Output the (x, y) coordinate of the center of the cell containing the given text.  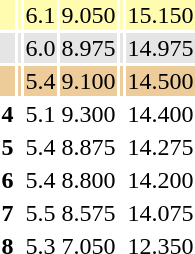
7 (8, 213)
14.975 (160, 48)
14.275 (160, 147)
6.1 (40, 15)
15.150 (160, 15)
8.975 (88, 48)
8.800 (88, 180)
14.075 (160, 213)
9.300 (88, 114)
8.875 (88, 147)
14.500 (160, 81)
5 (8, 147)
14.400 (160, 114)
6 (8, 180)
5.1 (40, 114)
9.050 (88, 15)
8.575 (88, 213)
4 (8, 114)
5.5 (40, 213)
9.100 (88, 81)
14.200 (160, 180)
6.0 (40, 48)
